Search for the cell housing the specified text and yield its (X, Y) center coordinate. 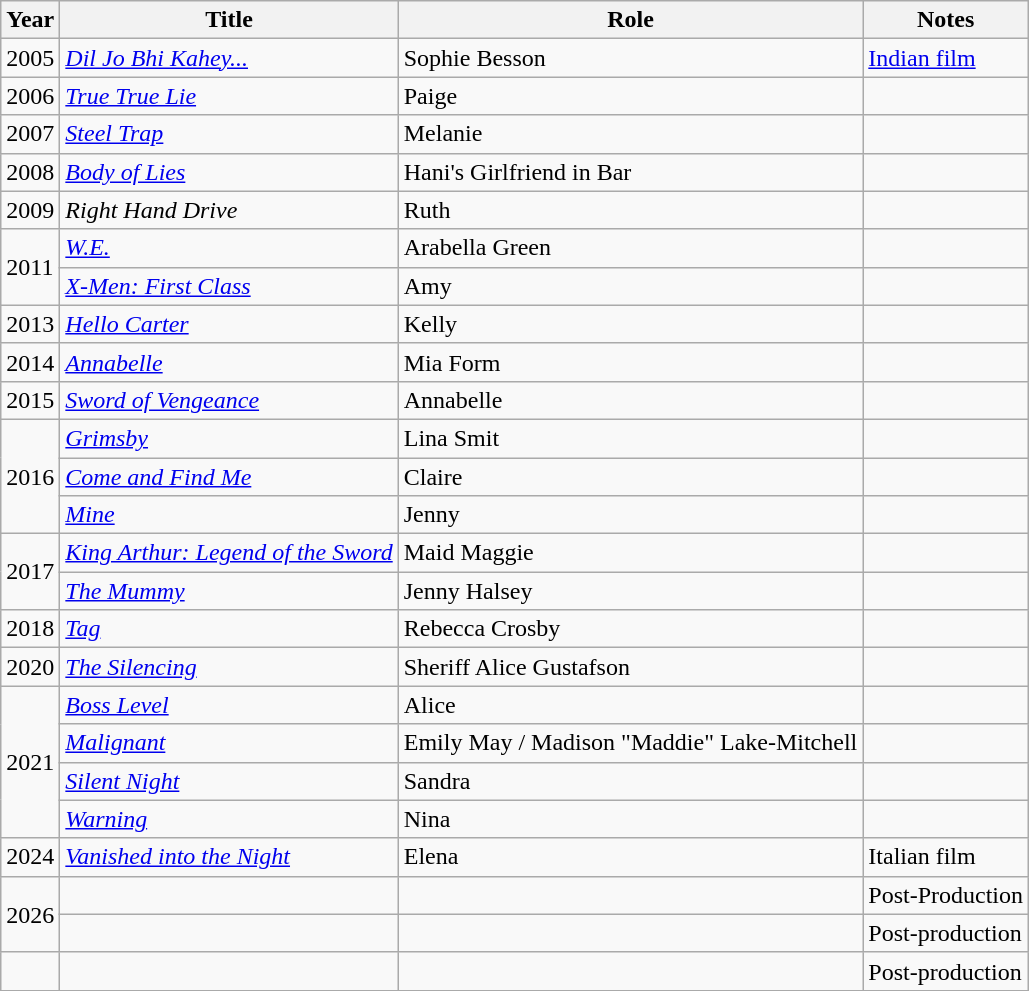
The Mummy (229, 591)
Hello Carter (229, 324)
2018 (30, 629)
True True Lie (229, 96)
Italian film (946, 857)
Sword of Vengeance (229, 400)
Steel Trap (229, 134)
Grimsby (229, 438)
2008 (30, 172)
Elena (630, 857)
Jenny Halsey (630, 591)
2011 (30, 267)
Dil Jo Bhi Kahey... (229, 58)
Amy (630, 286)
Vanished into the Night (229, 857)
2006 (30, 96)
Indian film (946, 58)
2015 (30, 400)
Sandra (630, 781)
Body of Lies (229, 172)
Rebecca Crosby (630, 629)
2005 (30, 58)
Role (630, 20)
Year (30, 20)
Claire (630, 477)
Sophie Besson (630, 58)
Jenny (630, 515)
Maid Maggie (630, 553)
Notes (946, 20)
Warning (229, 819)
Tag (229, 629)
Boss Level (229, 705)
Sheriff Alice Gustafson (630, 667)
2024 (30, 857)
2017 (30, 572)
Come and Find Me (229, 477)
Kelly (630, 324)
2007 (30, 134)
X-Men: First Class (229, 286)
Post-Production (946, 895)
Mine (229, 515)
Hani's Girlfriend in Bar (630, 172)
The Silencing (229, 667)
Emily May / Madison "Maddie" Lake-Mitchell (630, 743)
Lina Smit (630, 438)
2009 (30, 210)
Malignant (229, 743)
2020 (30, 667)
2014 (30, 362)
Paige (630, 96)
Mia Form (630, 362)
Arabella Green (630, 248)
2026 (30, 914)
Silent Night (229, 781)
2021 (30, 762)
Title (229, 20)
Melanie (630, 134)
2016 (30, 476)
King Arthur: Legend of the Sword (229, 553)
Right Hand Drive (229, 210)
W.E. (229, 248)
Alice (630, 705)
Nina (630, 819)
2013 (30, 324)
Ruth (630, 210)
